Extract the (x, y) coordinate from the center of the cell holding the provided text.  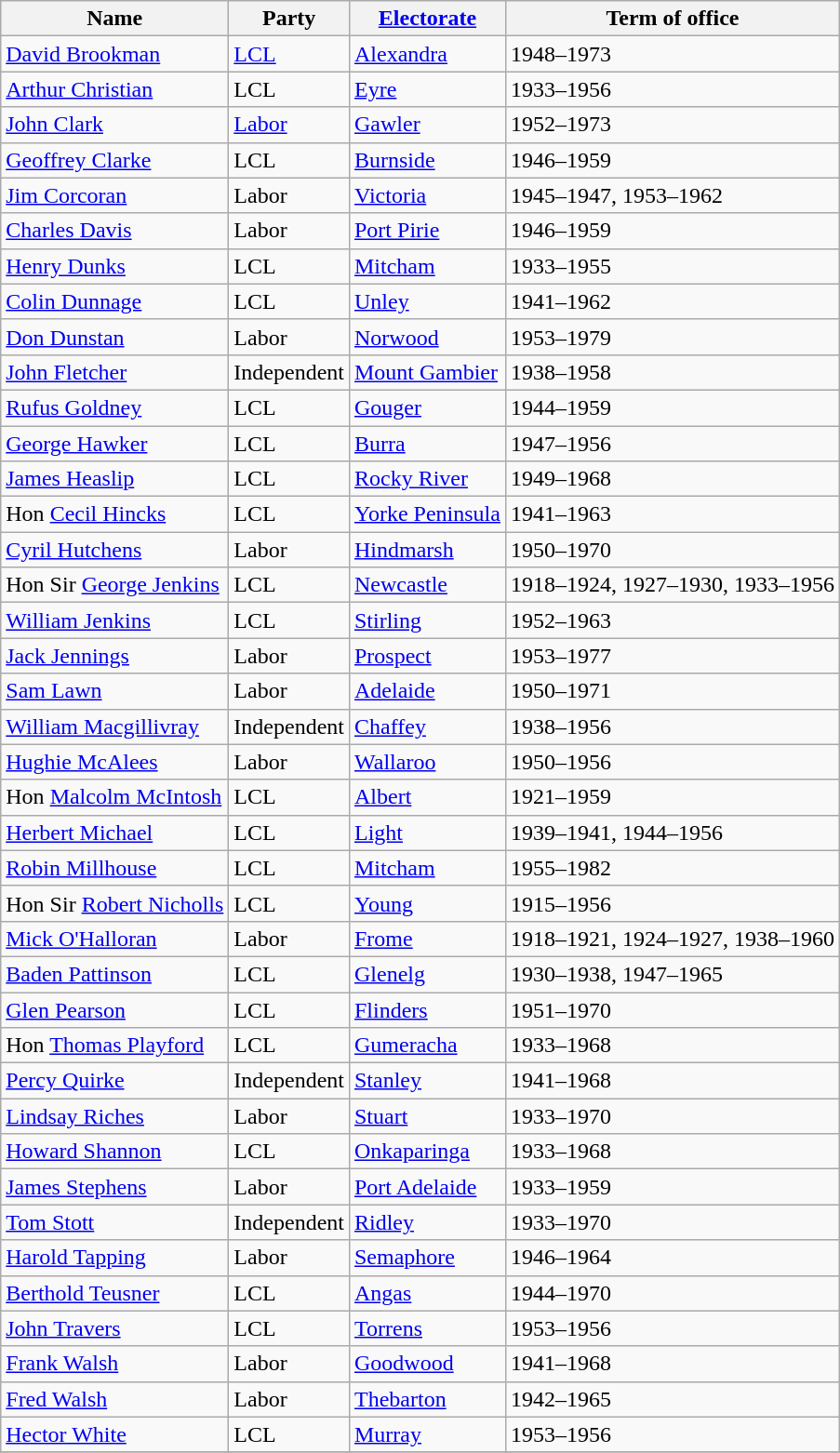
Ridley (427, 1222)
Gawler (427, 125)
Fred Walsh (115, 1399)
Mount Gambier (427, 372)
Mick O'Halloran (115, 939)
1952–1963 (672, 620)
Colin Dunnage (115, 301)
1944–1970 (672, 1293)
Chaffey (427, 726)
1938–1956 (672, 726)
Stanley (427, 1081)
John Clark (115, 125)
Howard Shannon (115, 1152)
Unley (427, 301)
Jim Corcoran (115, 195)
Harold Tapping (115, 1258)
1933–1959 (672, 1187)
Prospect (427, 656)
Party (289, 19)
John Travers (115, 1328)
George Hawker (115, 444)
Thebarton (427, 1399)
1941–1963 (672, 514)
Frome (427, 939)
Burra (427, 444)
1950–1956 (672, 762)
Victoria (427, 195)
Charles Davis (115, 231)
Adelaide (427, 691)
Hector White (115, 1434)
Young (427, 903)
Lindsay Riches (115, 1116)
Rocky River (427, 479)
1949–1968 (672, 479)
1921–1959 (672, 797)
1955–1982 (672, 868)
Alexandra (427, 54)
Geoffrey Clarke (115, 160)
Flinders (427, 1009)
1918–1921, 1924–1927, 1938–1960 (672, 939)
Norwood (427, 337)
Baden Pattinson (115, 974)
1950–1971 (672, 691)
Tom Stott (115, 1222)
1950–1970 (672, 550)
Jack Jennings (115, 656)
1938–1958 (672, 372)
James Heaslip (115, 479)
Stirling (427, 620)
Onkaparinga (427, 1152)
Hon Thomas Playford (115, 1046)
Hindmarsh (427, 550)
1939–1941, 1944–1956 (672, 833)
William Macgillivray (115, 726)
1946–1964 (672, 1258)
James Stephens (115, 1187)
1933–1955 (672, 266)
1945–1947, 1953–1962 (672, 195)
Arthur Christian (115, 89)
1953–1979 (672, 337)
Port Pirie (427, 231)
Don Dunstan (115, 337)
Goodwood (427, 1364)
Glen Pearson (115, 1009)
Term of office (672, 19)
William Jenkins (115, 620)
Wallaroo (427, 762)
Newcastle (427, 585)
Hon Sir George Jenkins (115, 585)
Robin Millhouse (115, 868)
Hon Malcolm McIntosh (115, 797)
Hughie McAlees (115, 762)
Hon Sir Robert Nicholls (115, 903)
Torrens (427, 1328)
1948–1973 (672, 54)
Semaphore (427, 1258)
Hon Cecil Hincks (115, 514)
1952–1973 (672, 125)
1918–1924, 1927–1930, 1933–1956 (672, 585)
Murray (427, 1434)
Angas (427, 1293)
1953–1977 (672, 656)
David Brookman (115, 54)
Port Adelaide (427, 1187)
Albert (427, 797)
Gumeracha (427, 1046)
Yorke Peninsula (427, 514)
1944–1959 (672, 407)
Light (427, 833)
1930–1938, 1947–1965 (672, 974)
Sam Lawn (115, 691)
Eyre (427, 89)
Gouger (427, 407)
1933–1956 (672, 89)
Herbert Michael (115, 833)
Henry Dunks (115, 266)
Glenelg (427, 974)
1915–1956 (672, 903)
Burnside (427, 160)
Percy Quirke (115, 1081)
John Fletcher (115, 372)
1942–1965 (672, 1399)
Cyril Hutchens (115, 550)
Stuart (427, 1116)
1951–1970 (672, 1009)
Berthold Teusner (115, 1293)
Name (115, 19)
1941–1962 (672, 301)
1947–1956 (672, 444)
Electorate (427, 19)
Rufus Goldney (115, 407)
Frank Walsh (115, 1364)
